Pinpoint the cell where the given text exists, returning its [X, Y] midpoint coordinate. 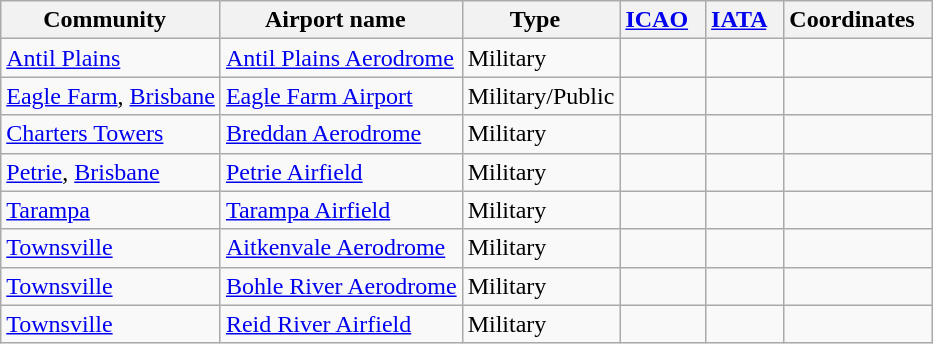
Airport name [341, 20]
Aitkenvale Aerodrome [341, 248]
Tarampa [111, 210]
Antil Plains [111, 58]
Petrie Airfield [341, 172]
Tarampa Airfield [341, 210]
Eagle Farm, Brisbane [111, 96]
Reid River Airfield [341, 324]
Eagle Farm Airport [341, 96]
IATA [745, 20]
Military/Public [541, 96]
Coordinates [858, 20]
Community [111, 20]
Petrie, Brisbane [111, 172]
Charters Towers [111, 134]
Breddan Aerodrome [341, 134]
ICAO [663, 20]
Antil Plains Aerodrome [341, 58]
Bohle River Aerodrome [341, 286]
Type [541, 20]
